Locate the cell with the specified text and output its [X, Y] center coordinate. 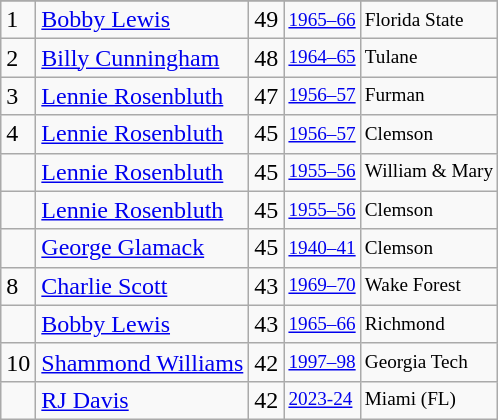
2023-24 [322, 400]
8 [18, 286]
1997–98 [322, 362]
4 [18, 134]
Billy Cunningham [142, 58]
Wake Forest [428, 286]
Georgia Tech [428, 362]
Richmond [428, 324]
Tulane [428, 58]
10 [18, 362]
1969–70 [322, 286]
1940–41 [322, 248]
RJ Davis [142, 400]
47 [266, 96]
William & Mary [428, 172]
1 [18, 20]
Florida State [428, 20]
1964–65 [322, 58]
Miami (FL) [428, 400]
48 [266, 58]
Furman [428, 96]
49 [266, 20]
Shammond Williams [142, 362]
3 [18, 96]
2 [18, 58]
George Glamack [142, 248]
Charlie Scott [142, 286]
